Search for the cell housing the specified text and yield its [x, y] center coordinate. 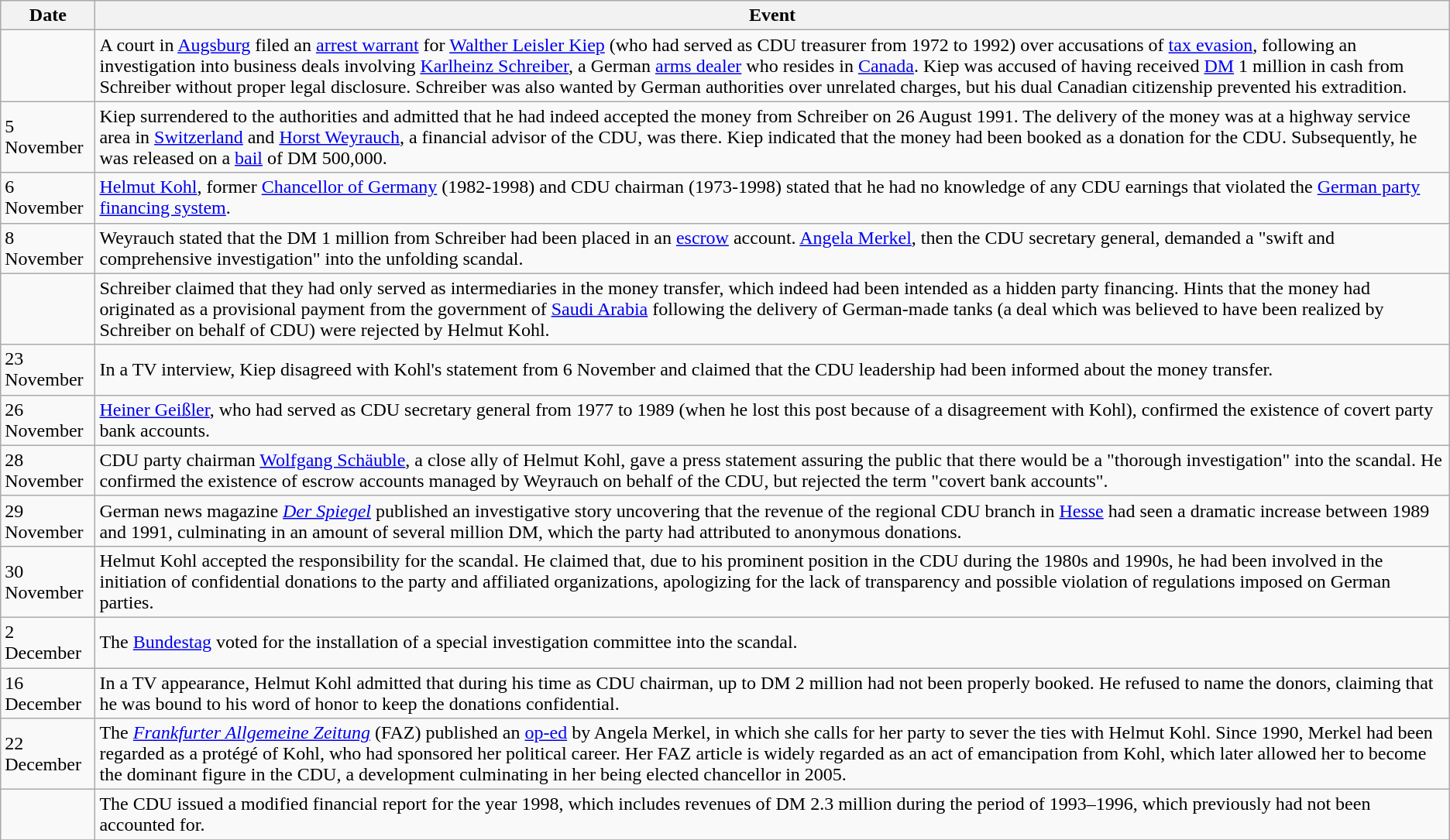
8 November [48, 248]
22 December [48, 754]
26 November [48, 420]
2 December [48, 643]
28 November [48, 471]
30 November [48, 581]
23 November [48, 370]
29 November [48, 520]
Date [48, 15]
Event [772, 15]
16 December [48, 692]
5 November [48, 137]
6 November [48, 198]
The Bundestag voted for the installation of a special investigation committee into the scandal. [772, 643]
